Extract the [x, y] coordinate from the center of the cell holding the provided text.  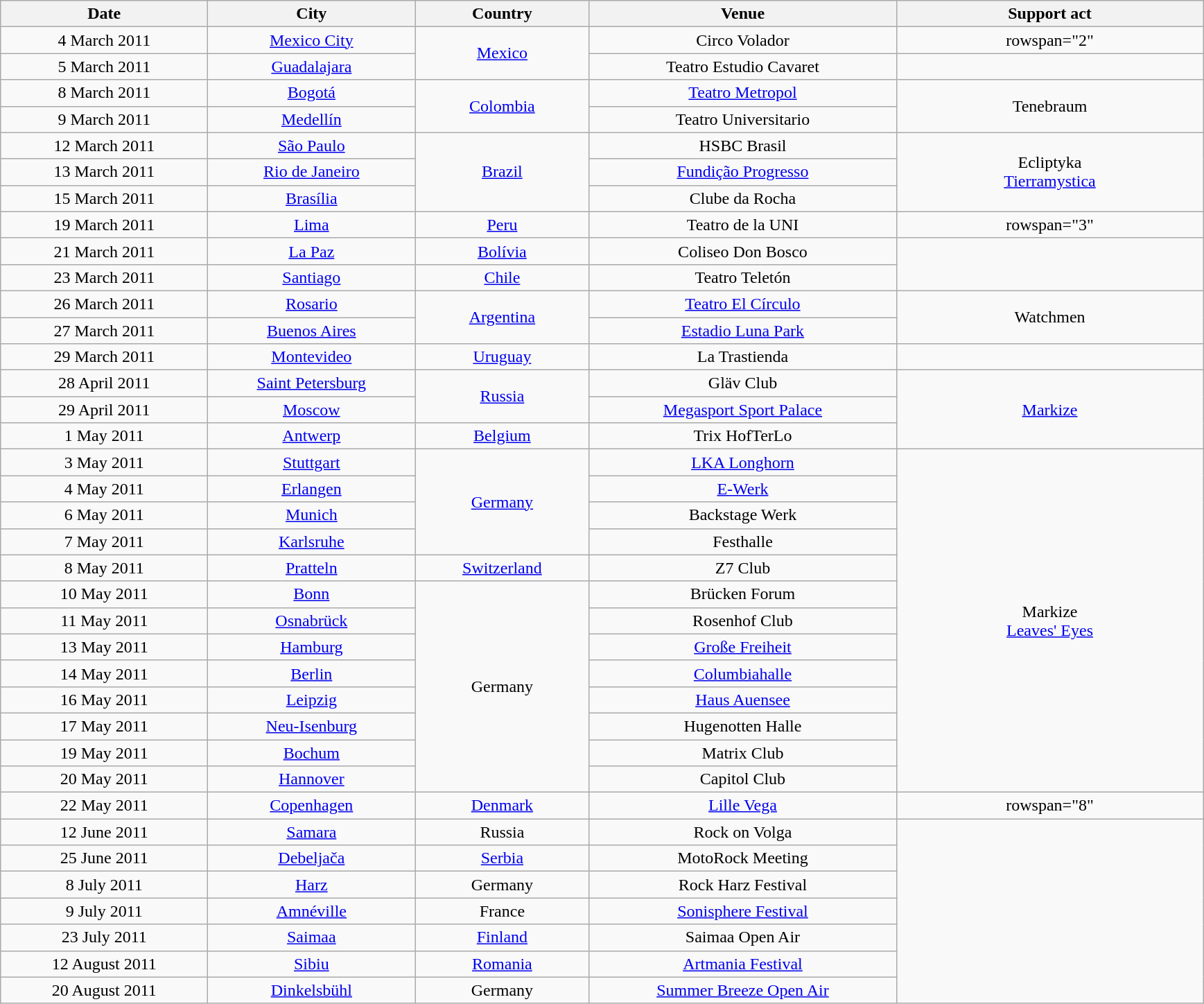
Brücken Forum [743, 594]
27 March 2011 [104, 331]
22 May 2011 [104, 806]
MarkizeLeaves' Eyes [1049, 621]
Bonn [312, 594]
Rock on Volga [743, 832]
Hannover [312, 779]
MotoRock Meeting [743, 858]
29 March 2011 [104, 357]
Dinkelsbühl [312, 990]
Switzerland [502, 568]
Munich [312, 515]
Hamburg [312, 647]
19 May 2011 [104, 752]
Mexico City [312, 40]
Finland [502, 937]
Bochum [312, 752]
Peru [502, 225]
6 May 2011 [104, 515]
Argentina [502, 317]
Gläv Club [743, 383]
Ecliptyka Tierramystica [1049, 172]
La Paz [312, 251]
Columbiahalle [743, 673]
16 May 2011 [104, 700]
Brazil [502, 172]
Coliseo Don Bosco [743, 251]
10 May 2011 [104, 594]
Colombia [502, 106]
Brasília [312, 198]
Moscow [312, 410]
Country [502, 14]
23 July 2011 [104, 937]
Venue [743, 14]
Lima [312, 225]
Rock Harz Festival [743, 885]
Rio de Janeiro [312, 172]
1 May 2011 [104, 436]
Backstage Werk [743, 515]
15 March 2011 [104, 198]
Guadalajara [312, 67]
Buenos Aires [312, 331]
Belgium [502, 436]
Hugenotten Halle [743, 726]
8 May 2011 [104, 568]
29 April 2011 [104, 410]
Santiago [312, 277]
Estadio Luna Park [743, 331]
Haus Auensee [743, 700]
12 March 2011 [104, 146]
Berlin [312, 673]
Teatro El Círculo [743, 304]
Karlsruhe [312, 542]
HSBC Brasil [743, 146]
Osnabrück [312, 621]
Teatro de la UNI [743, 225]
rowspan="3" [1049, 225]
Tenebraum [1049, 106]
Festhalle [743, 542]
Sibiu [312, 964]
12 June 2011 [104, 832]
Rosario [312, 304]
São Paulo [312, 146]
Markize [1049, 410]
Trix HofTerLo [743, 436]
23 March 2011 [104, 277]
Sonisphere Festival [743, 911]
Denmark [502, 806]
France [502, 911]
Saimaa [312, 937]
20 August 2011 [104, 990]
Antwerp [312, 436]
9 March 2011 [104, 119]
Bogotá [312, 93]
Erlangen [312, 489]
Montevideo [312, 357]
Circo Volador [743, 40]
Clube da Rocha [743, 198]
Watchmen [1049, 317]
Pratteln [312, 568]
City [312, 14]
Lille Vega [743, 806]
13 March 2011 [104, 172]
17 May 2011 [104, 726]
Neu-Isenburg [312, 726]
rowspan="2" [1049, 40]
4 March 2011 [104, 40]
8 March 2011 [104, 93]
12 August 2011 [104, 964]
Amnéville [312, 911]
Date [104, 14]
11 May 2011 [104, 621]
Saint Petersburg [312, 383]
Capitol Club [743, 779]
14 May 2011 [104, 673]
Mexico [502, 53]
LKA Longhorn [743, 462]
Debeljača [312, 858]
Support act [1049, 14]
13 May 2011 [104, 647]
Teatro Universitario [743, 119]
19 March 2011 [104, 225]
Megasport Sport Palace [743, 410]
8 July 2011 [104, 885]
20 May 2011 [104, 779]
Bolívia [502, 251]
21 March 2011 [104, 251]
Harz [312, 885]
Copenhagen [312, 806]
La Trastienda [743, 357]
Stuttgart [312, 462]
4 May 2011 [104, 489]
Z7 Club [743, 568]
Große Freiheit [743, 647]
Romania [502, 964]
Medellín [312, 119]
9 July 2011 [104, 911]
26 March 2011 [104, 304]
7 May 2011 [104, 542]
Summer Breeze Open Air [743, 990]
rowspan="8" [1049, 806]
28 April 2011 [104, 383]
Teatro Teletón [743, 277]
Matrix Club [743, 752]
Serbia [502, 858]
Fundição Progresso [743, 172]
25 June 2011 [104, 858]
Leipzig [312, 700]
5 March 2011 [104, 67]
Teatro Estudio Cavaret [743, 67]
E-Werk [743, 489]
Artmania Festival [743, 964]
Teatro Metropol [743, 93]
3 May 2011 [104, 462]
Samara [312, 832]
Rosenhof Club [743, 621]
Saimaa Open Air [743, 937]
Uruguay [502, 357]
Chile [502, 277]
